Search for the cell housing the specified text and yield its (x, y) center coordinate. 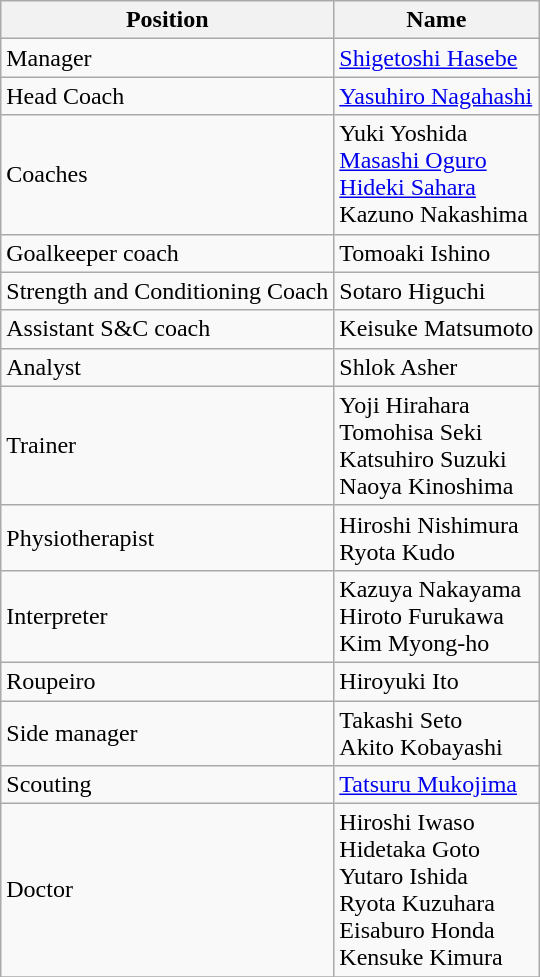
Head Coach (168, 96)
Hiroyuki Ito (436, 681)
Assistant S&C coach (168, 329)
Coaches (168, 174)
Goalkeeper coach (168, 253)
Doctor (168, 890)
Scouting (168, 785)
Manager (168, 58)
Trainer (168, 446)
Roupeiro (168, 681)
Strength and Conditioning Coach (168, 291)
Yoji Hirahara Tomohisa Seki Katsuhiro Suzuki Naoya Kinoshima (436, 446)
Takashi Seto Akito Kobayashi (436, 732)
Tatsuru Mukojima (436, 785)
Hiroshi Iwaso Hidetaka Goto Yutaro Ishida Ryota Kuzuhara Eisaburo Honda Kensuke Kimura (436, 890)
Position (168, 20)
Yasuhiro Nagahashi (436, 96)
Kazuya Nakayama Hiroto Furukawa Kim Myong-ho (436, 616)
Side manager (168, 732)
Hiroshi Nishimura Ryota Kudo (436, 538)
Analyst (168, 367)
Interpreter (168, 616)
Tomoaki Ishino (436, 253)
Yuki Yoshida Masashi Oguro Hideki Sahara Kazuno Nakashima (436, 174)
Physiotherapist (168, 538)
Name (436, 20)
Shlok Asher (436, 367)
Sotaro Higuchi (436, 291)
Keisuke Matsumoto (436, 329)
Shigetoshi Hasebe (436, 58)
